Scan for the cell matching the given text and deliver its [x, y] coordinate at center. 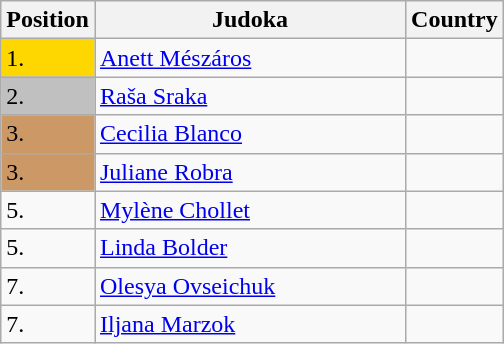
Anett Mészáros [250, 58]
Linda Bolder [250, 248]
Olesya Ovseichuk [250, 286]
1. [48, 58]
Raša Sraka [250, 96]
Iljana Marzok [250, 324]
Mylène Chollet [250, 210]
Cecilia Blanco [250, 134]
Judoka [250, 20]
2. [48, 96]
Position [48, 20]
Juliane Robra [250, 172]
Country [455, 20]
